Detect which cell encompasses the target text, then output its (x, y) center coordinate. 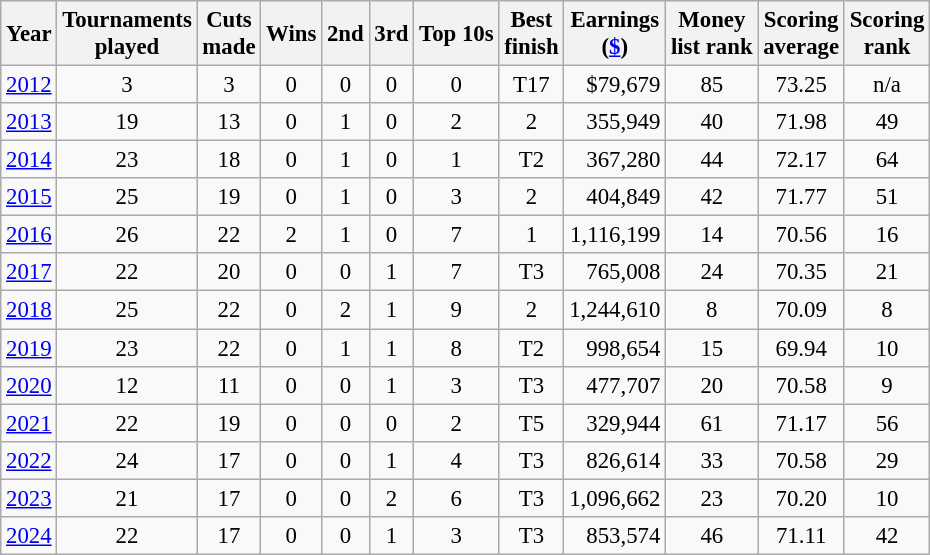
14 (712, 235)
2020 (29, 385)
33 (712, 460)
4 (456, 460)
Cuts made (229, 34)
51 (886, 197)
2024 (29, 536)
70.20 (802, 498)
T5 (532, 423)
70.09 (802, 310)
2nd (346, 34)
998,654 (615, 348)
3rd (392, 34)
2017 (29, 273)
26 (127, 235)
1,116,199 (615, 235)
6 (456, 498)
2018 (29, 310)
853,574 (615, 536)
2021 (29, 423)
2022 (29, 460)
Money list rank (712, 34)
Wins (292, 34)
1,096,662 (615, 498)
71.98 (802, 122)
404,849 (615, 197)
2016 (29, 235)
2012 (29, 85)
70.35 (802, 273)
72.17 (802, 160)
765,008 (615, 273)
15 (712, 348)
44 (712, 160)
18 (229, 160)
Scoringrank (886, 34)
Tournaments played (127, 34)
56 (886, 423)
71.11 (802, 536)
71.17 (802, 423)
2014 (29, 160)
826,614 (615, 460)
12 (127, 385)
2019 (29, 348)
70.56 (802, 235)
355,949 (615, 122)
46 (712, 536)
2013 (29, 122)
Earnings($) (615, 34)
Year (29, 34)
$79,679 (615, 85)
16 (886, 235)
329,944 (615, 423)
40 (712, 122)
69.94 (802, 348)
2023 (29, 498)
367,280 (615, 160)
Scoring average (802, 34)
Top 10s (456, 34)
64 (886, 160)
T17 (532, 85)
61 (712, 423)
29 (886, 460)
49 (886, 122)
2015 (29, 197)
73.25 (802, 85)
Best finish (532, 34)
85 (712, 85)
11 (229, 385)
13 (229, 122)
n/a (886, 85)
1,244,610 (615, 310)
477,707 (615, 385)
71.77 (802, 197)
